Detect which cell encompasses the target text, then output its (X, Y) center coordinate. 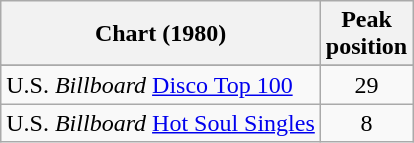
8 (366, 123)
Chart (1980) (161, 34)
Peakposition (366, 34)
U.S. Billboard Disco Top 100 (161, 85)
29 (366, 85)
U.S. Billboard Hot Soul Singles (161, 123)
